Pinpoint the cell where the given text exists, returning its [x, y] midpoint coordinate. 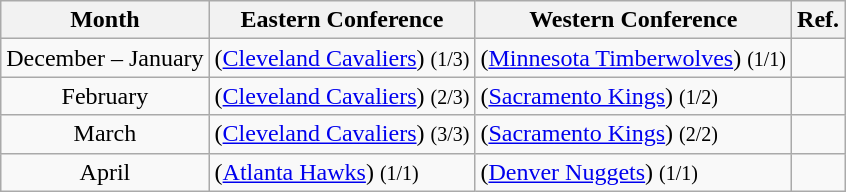
February [105, 96]
(Sacramento Kings) (1/2) [634, 96]
(Denver Nuggets) (1/1) [634, 172]
(Minnesota Timberwolves) (1/1) [634, 58]
Western Conference [634, 20]
December – January [105, 58]
April [105, 172]
(Cleveland Cavaliers) (2/3) [342, 96]
March [105, 134]
(Sacramento Kings) (2/2) [634, 134]
(Atlanta Hawks) (1/1) [342, 172]
Month [105, 20]
Eastern Conference [342, 20]
Ref. [818, 20]
(Cleveland Cavaliers) (3/3) [342, 134]
(Cleveland Cavaliers) (1/3) [342, 58]
